Identify which cell holds the provided text, then report its [X, Y] central coordinate. 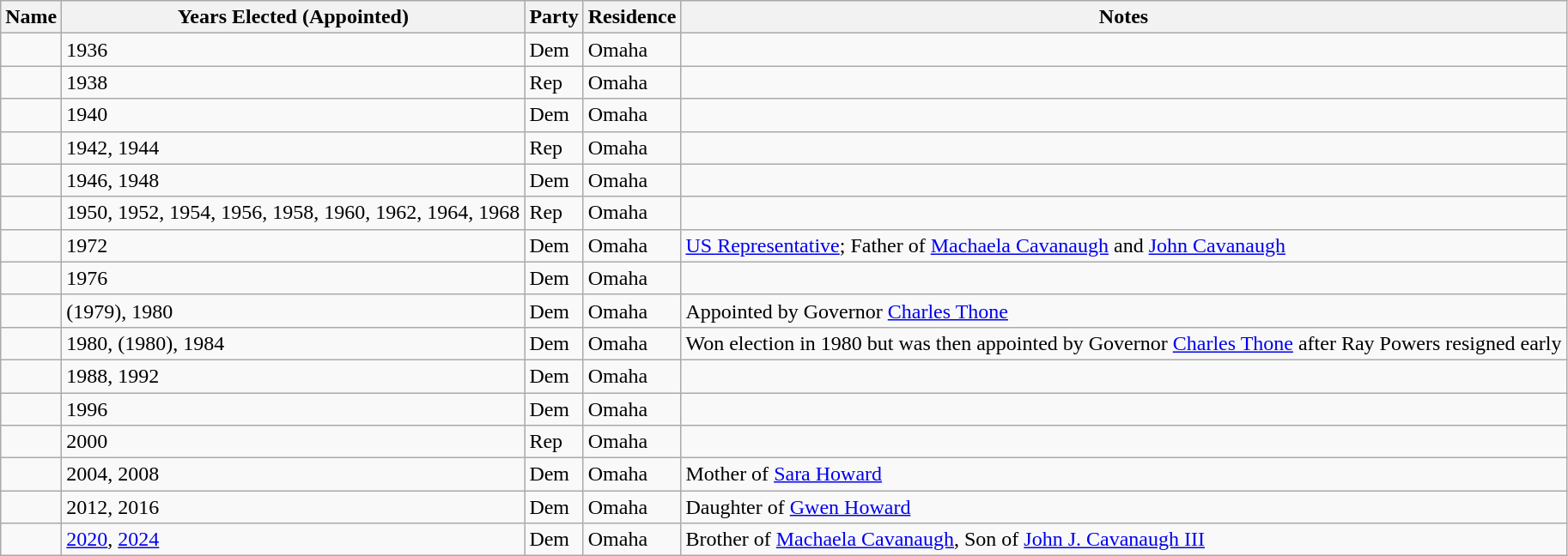
Mother of Sara Howard [1123, 474]
1996 [294, 409]
Name [31, 17]
2020, 2024 [294, 540]
Won election in 1980 but was then appointed by Governor Charles Thone after Ray Powers resigned early [1123, 343]
1972 [294, 245]
US Representative; Father of Machaela Cavanaugh and John Cavanaugh [1123, 245]
1988, 1992 [294, 376]
1942, 1944 [294, 148]
2000 [294, 442]
1938 [294, 82]
1946, 1948 [294, 180]
Daughter of Gwen Howard [1123, 507]
1950, 1952, 1954, 1956, 1958, 1960, 1962, 1964, 1968 [294, 213]
Appointed by Governor Charles Thone [1123, 311]
Notes [1123, 17]
Party [554, 17]
1936 [294, 50]
2012, 2016 [294, 507]
(1979), 1980 [294, 311]
1940 [294, 115]
2004, 2008 [294, 474]
Brother of Machaela Cavanaugh, Son of John J. Cavanaugh III [1123, 540]
1976 [294, 278]
1980, (1980), 1984 [294, 343]
Residence [632, 17]
Years Elected (Appointed) [294, 17]
